Determine the (x, y) coordinate at the center of the cell enclosing the given text.  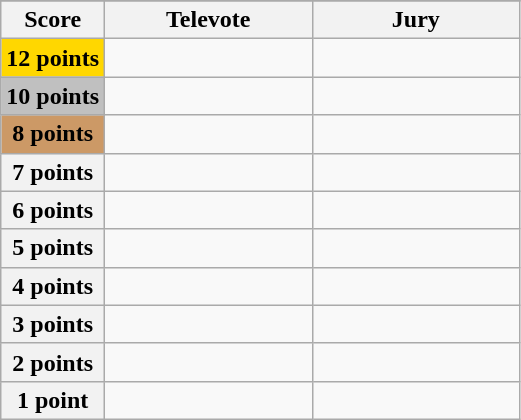
4 points (53, 286)
10 points (53, 96)
5 points (53, 248)
8 points (53, 134)
Score (53, 20)
3 points (53, 324)
Televote (209, 20)
Jury (416, 20)
6 points (53, 210)
2 points (53, 362)
12 points (53, 58)
7 points (53, 172)
1 point (53, 400)
